Return (X, Y) of the center of cell containing provided text 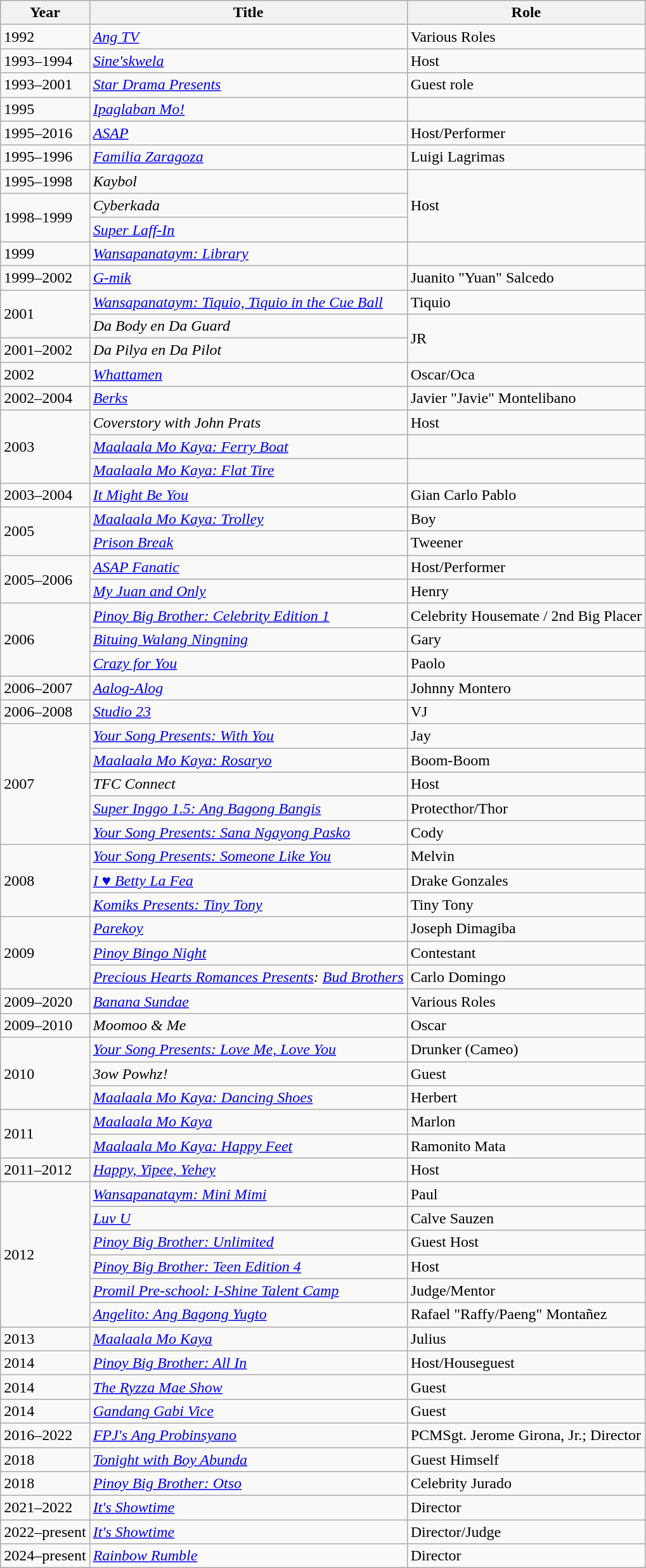
Melvin (526, 857)
I ♥ Betty La Fea (249, 881)
Paolo (526, 663)
Oscar (526, 1025)
2002–2004 (45, 398)
Familia Zaragoza (249, 157)
1993–1994 (45, 61)
Maalaala Mo Kaya: Happy Feet (249, 1146)
3ow Powhz! (249, 1074)
Drake Gonzales (526, 881)
2006–2008 (45, 712)
Crazy for You (249, 663)
Super Laff-In (249, 229)
Tiny Tony (526, 905)
Your Song Presents: Sana Ngayong Pasko (249, 832)
Maalaala Mo Kaya: Ferry Boat (249, 447)
Coverstory with John Prats (249, 423)
Sine'skwela (249, 61)
1995–1996 (45, 157)
Your Song Presents: Love Me, Love You (249, 1049)
Protecthor/Thor (526, 808)
G-mik (249, 277)
Javier "Javie" Montelibano (526, 398)
Maalaala Mo Kaya: Dancing Shoes (249, 1098)
Rafael "Raffy/Paeng" Montañez (526, 1315)
PCMSgt. Jerome Girona, Jr.; Director (526, 1435)
FPJ's Ang Probinsyano (249, 1435)
Pinoy Big Brother: Unlimited (249, 1242)
The Ryzza Mae Show (249, 1387)
2010 (45, 1073)
TFC Connect (249, 784)
2001 (45, 314)
2002 (45, 374)
2011 (45, 1134)
Kaybol (249, 181)
Banana Sundae (249, 1001)
Cyberkada (249, 205)
Host/Houseguest (526, 1363)
1993–2001 (45, 85)
Pinoy Big Brother: All In (249, 1363)
Promil Pre-school: I-Shine Talent Camp (249, 1291)
Paul (526, 1194)
Maalaala Mo Kaya: Trolley (249, 519)
Boom-Boom (526, 760)
2009–2010 (45, 1025)
1995–1998 (45, 181)
Angelito: Ang Bagong Yugto (249, 1315)
2005 (45, 531)
Luigi Lagrimas (526, 157)
Calve Sauzen (526, 1218)
Guest role (526, 85)
Year (45, 13)
1999 (45, 253)
1998–1999 (45, 217)
Your Song Presents: With You (249, 736)
Wansapanataym: Library (249, 253)
Drunker (Cameo) (526, 1049)
Luv U (249, 1218)
Komiks Presents: Tiny Tony (249, 905)
Your Song Presents: Someone Like You (249, 857)
Tiquio (526, 302)
Parekoy (249, 929)
2009–2020 (45, 1001)
1992 (45, 37)
1995 (45, 109)
Berks (249, 398)
2011–2012 (45, 1170)
Gian Carlo Pablo (526, 495)
Whattamen (249, 374)
Celebrity Jurado (526, 1484)
Joseph Dimagiba (526, 929)
1995–2016 (45, 133)
Celebrity Housemate / 2nd Big Placer (526, 615)
Maalaala Mo Kaya: Flat Tire (249, 471)
Maalaala Mo Kaya: Rosaryo (249, 760)
Aalog-Alog (249, 687)
Oscar/Oca (526, 374)
Boy (526, 519)
1999–2002 (45, 277)
Henry (526, 591)
Gandang Gabi Vice (249, 1411)
Juanito "Yuan" Salcedo (526, 277)
Pinoy Big Brother: Otso (249, 1484)
2013 (45, 1339)
Star Drama Presents (249, 85)
Pinoy Bingo Night (249, 953)
VJ (526, 712)
2016–2022 (45, 1435)
2024–present (45, 1556)
Contestant (526, 953)
Happy, Yipee, Yehey (249, 1170)
Prison Break (249, 543)
Role (526, 13)
2009 (45, 953)
Da Body en Da Guard (249, 326)
Julius (526, 1339)
My Juan and Only (249, 591)
Bituing Walang Ningning (249, 639)
Precious Hearts Romances Presents: Bud Brothers (249, 977)
Da Pilya en Da Pilot (249, 350)
ASAP (249, 133)
Wansapanataym: Tiquio, Tiquio in the Cue Ball (249, 302)
Studio 23 (249, 712)
Carlo Domingo (526, 977)
2012 (45, 1254)
2006–2007 (45, 687)
2003–2004 (45, 495)
Super Inggo 1.5: Ang Bagong Bangis (249, 808)
Judge/Mentor (526, 1291)
Moomoo & Me (249, 1025)
2003 (45, 447)
Herbert (526, 1098)
JR (526, 338)
2008 (45, 881)
2001–2002 (45, 350)
Pinoy Big Brother: Celebrity Edition 1 (249, 615)
Jay (526, 736)
Marlon (526, 1122)
2007 (45, 784)
2005–2006 (45, 579)
Tweener (526, 543)
Ipaglaban Mo! (249, 109)
Tonight with Boy Abunda (249, 1459)
Ang TV (249, 37)
Pinoy Big Brother: Teen Edition 4 (249, 1266)
Gary (526, 639)
ASAP Fanatic (249, 567)
Title (249, 13)
It Might Be You (249, 495)
Wansapanataym: Mini Mimi (249, 1194)
Cody (526, 832)
Rainbow Rumble (249, 1556)
Guest Host (526, 1242)
Ramonito Mata (526, 1146)
Guest Himself (526, 1459)
2021–2022 (45, 1508)
Johnny Montero (526, 687)
Director/Judge (526, 1532)
2022–present (45, 1532)
2006 (45, 639)
